For the text-containing cell, return its midpoint in (x, y) coordinate format. 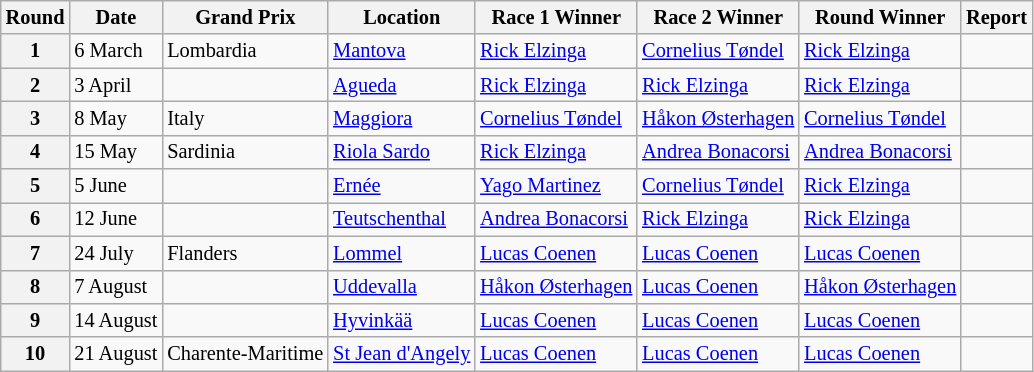
Lombardia (245, 51)
Charente-Maritime (245, 354)
24 July (116, 253)
Date (116, 17)
Teutschenthal (402, 219)
Round (36, 17)
3 (36, 118)
6 March (116, 51)
Italy (245, 118)
Yago Martinez (556, 186)
7 August (116, 287)
9 (36, 320)
Lommel (402, 253)
7 (36, 253)
3 April (116, 85)
10 (36, 354)
Location (402, 17)
Ernée (402, 186)
Hyvinkää (402, 320)
6 (36, 219)
Race 2 Winner (718, 17)
21 August (116, 354)
14 August (116, 320)
8 (36, 287)
Agueda (402, 85)
Grand Prix (245, 17)
Flanders (245, 253)
Race 1 Winner (556, 17)
12 June (116, 219)
15 May (116, 152)
Uddevalla (402, 287)
2 (36, 85)
5 (36, 186)
Mantova (402, 51)
Report (996, 17)
4 (36, 152)
Maggiora (402, 118)
5 June (116, 186)
Sardinia (245, 152)
Riola Sardo (402, 152)
1 (36, 51)
St Jean d'Angely (402, 354)
Round Winner (880, 17)
8 May (116, 118)
